Capture the cell that displays the provided text and extract its (x, y) central coordinate. 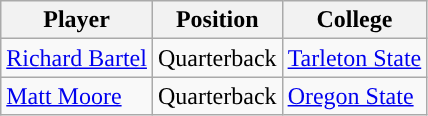
Tarleton State (354, 58)
Richard Bartel (77, 58)
Player (77, 20)
College (354, 20)
Oregon State (354, 96)
Position (217, 20)
Matt Moore (77, 96)
